Find where the given text appears and provide that cell's center as [X, Y] coordinate. 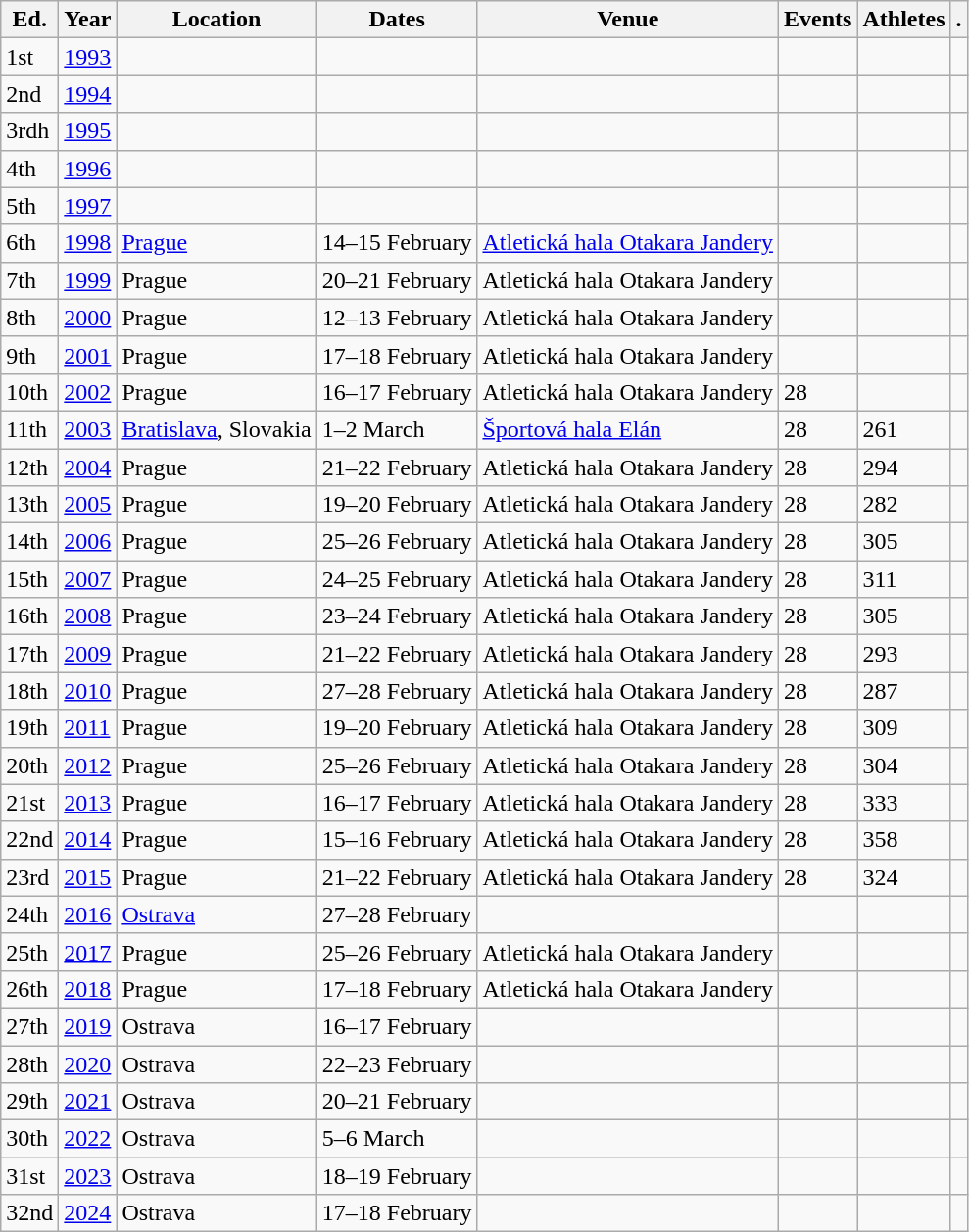
1–2 March [397, 429]
2024 [88, 1213]
30th [29, 1139]
2023 [88, 1176]
309 [903, 728]
Year [88, 20]
1994 [88, 94]
287 [903, 691]
29th [29, 1102]
2001 [88, 355]
1993 [88, 57]
18–19 February [397, 1176]
8th [29, 318]
311 [903, 579]
324 [903, 877]
2017 [88, 952]
1998 [88, 243]
22nd [29, 840]
304 [903, 765]
15th [29, 579]
2012 [88, 765]
14–15 February [397, 243]
10th [29, 392]
20th [29, 765]
2007 [88, 579]
31st [29, 1176]
358 [903, 840]
2010 [88, 691]
2016 [88, 914]
2000 [88, 318]
12–13 February [397, 318]
. [958, 20]
5–6 March [397, 1139]
2nd [29, 94]
21st [29, 803]
28th [29, 1063]
1999 [88, 280]
2014 [88, 840]
Location [217, 20]
1996 [88, 169]
2002 [88, 392]
2008 [88, 616]
2022 [88, 1139]
18th [29, 691]
294 [903, 468]
5th [29, 206]
23rd [29, 877]
293 [903, 654]
17th [29, 654]
333 [903, 803]
14th [29, 542]
2005 [88, 505]
2009 [88, 654]
2011 [88, 728]
27th [29, 1026]
2013 [88, 803]
2018 [88, 989]
15–16 February [397, 840]
Events [818, 20]
Athletes [903, 20]
32nd [29, 1213]
24th [29, 914]
16th [29, 616]
25th [29, 952]
23–24 February [397, 616]
2019 [88, 1026]
Dates [397, 20]
2003 [88, 429]
6th [29, 243]
26th [29, 989]
3rdh [29, 131]
9th [29, 355]
11th [29, 429]
7th [29, 280]
2021 [88, 1102]
12th [29, 468]
Ed. [29, 20]
19th [29, 728]
Venue [628, 20]
2020 [88, 1063]
22–23 February [397, 1063]
24–25 February [397, 579]
2004 [88, 468]
13th [29, 505]
4th [29, 169]
Bratislava, Slovakia [217, 429]
261 [903, 429]
2006 [88, 542]
1995 [88, 131]
Športová hala Elán [628, 429]
1st [29, 57]
1997 [88, 206]
282 [903, 505]
2015 [88, 877]
